For the text-containing cell, return its midpoint in (x, y) coordinate format. 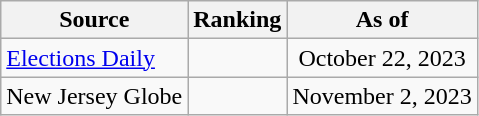
October 22, 2023 (382, 58)
Ranking (238, 20)
As of (382, 20)
Source (94, 20)
Elections Daily (94, 58)
November 2, 2023 (382, 96)
New Jersey Globe (94, 96)
